Return the [x, y] coordinate for the center point of the cell that contains the specified text.  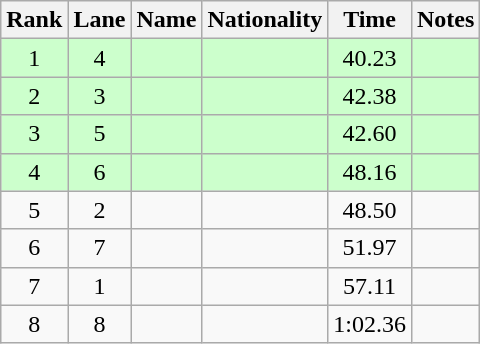
48.16 [370, 172]
40.23 [370, 58]
57.11 [370, 286]
42.38 [370, 96]
1:02.36 [370, 324]
42.60 [370, 134]
48.50 [370, 210]
Time [370, 20]
Name [166, 20]
Notes [445, 20]
Nationality [265, 20]
Lane [100, 20]
51.97 [370, 248]
Rank [34, 20]
